Return the [X, Y] coordinate for the center point of the cell that contains the specified text.  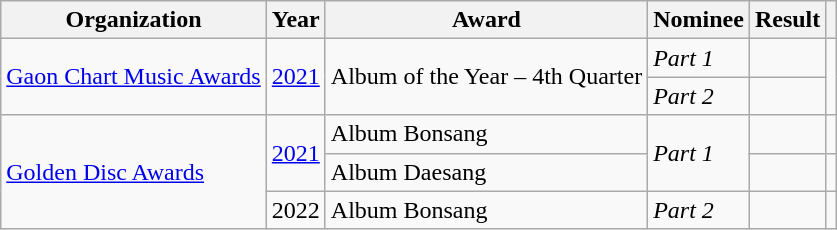
Result [787, 20]
Gaon Chart Music Awards [134, 77]
Nominee [699, 20]
Album Daesang [486, 172]
Award [486, 20]
Organization [134, 20]
2022 [296, 210]
Year [296, 20]
Album of the Year – 4th Quarter [486, 77]
Golden Disc Awards [134, 172]
